From the cell containing the given text, extract its center point as [x, y] coordinate. 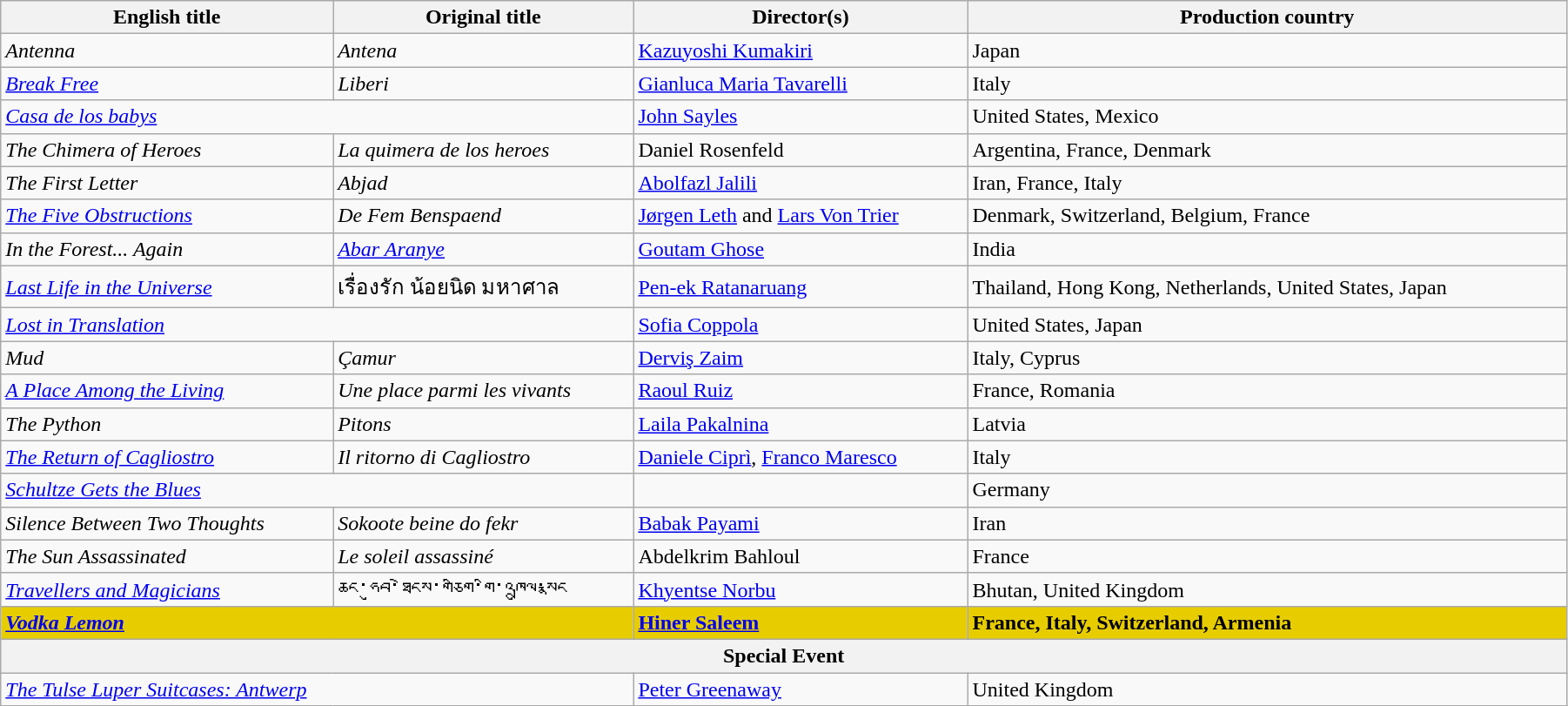
In the Forest... Again [167, 249]
The Five Obstructions [167, 216]
Silence Between Two Thoughts [167, 523]
Liberi [484, 84]
Director(s) [801, 17]
Break Free [167, 84]
United Kingdom [1267, 689]
Pitons [484, 424]
Casa de los babys [317, 117]
Antenna [167, 50]
Daniel Rosenfeld [801, 150]
John Sayles [801, 117]
Schultze Gets the Blues [317, 490]
Italy, Cyprus [1267, 358]
Mud [167, 358]
เรื่องรัก น้อยนิด มหาศาล [484, 287]
Vodka Lemon [317, 622]
De Fem Benspaend [484, 216]
Abjad [484, 183]
Il ritorno di Cagliostro [484, 457]
Abar Aranye [484, 249]
Iran [1267, 523]
Daniele Ciprì, Franco Maresco [801, 457]
Germany [1267, 490]
France [1267, 556]
Une place parmi les vivants [484, 391]
Raoul Ruiz [801, 391]
Last Life in the Universe [167, 287]
Original title [484, 17]
Derviş Zaim [801, 358]
Bhutan, United Kingdom [1267, 589]
The Python [167, 424]
Le soleil assassiné [484, 556]
France, Romania [1267, 391]
Sofia Coppola [801, 325]
Gianluca Maria Tavarelli [801, 84]
ཆང་ཧུབ་ཐེངས་གཅིག་གི་འཁྲུལ་སྣང [484, 589]
Peter Greenaway [801, 689]
English title [167, 17]
The Tulse Luper Suitcases: Antwerp [317, 689]
Abdelkrim Bahloul [801, 556]
Goutam Ghose [801, 249]
Sokoote beine do fekr [484, 523]
The Return of Cagliostro [167, 457]
Thailand, Hong Kong, Netherlands, United States, Japan [1267, 287]
United States, Mexico [1267, 117]
Iran, France, Italy [1267, 183]
Khyentse Norbu [801, 589]
Lost in Translation [317, 325]
La quimera de los heroes [484, 150]
Abolfazl Jalili [801, 183]
Pen-ek Ratanaruang [801, 287]
Antena [484, 50]
Travellers and Magicians [167, 589]
France, Italy, Switzerland, Armenia [1267, 622]
Babak Payami [801, 523]
India [1267, 249]
Special Event [784, 656]
Laila Pakalnina [801, 424]
The Chimera of Heroes [167, 150]
Kazuyoshi Kumakiri [801, 50]
The Sun Assassinated [167, 556]
Jørgen Leth and Lars Von Trier [801, 216]
Latvia [1267, 424]
The First Letter [167, 183]
Argentina, France, Denmark [1267, 150]
Japan [1267, 50]
United States, Japan [1267, 325]
A Place Among the Living [167, 391]
Denmark, Switzerland, Belgium, France [1267, 216]
Hiner Saleem [801, 622]
Çamur [484, 358]
Production country [1267, 17]
